Extract the [X, Y] coordinate from the center of the cell holding the provided text.  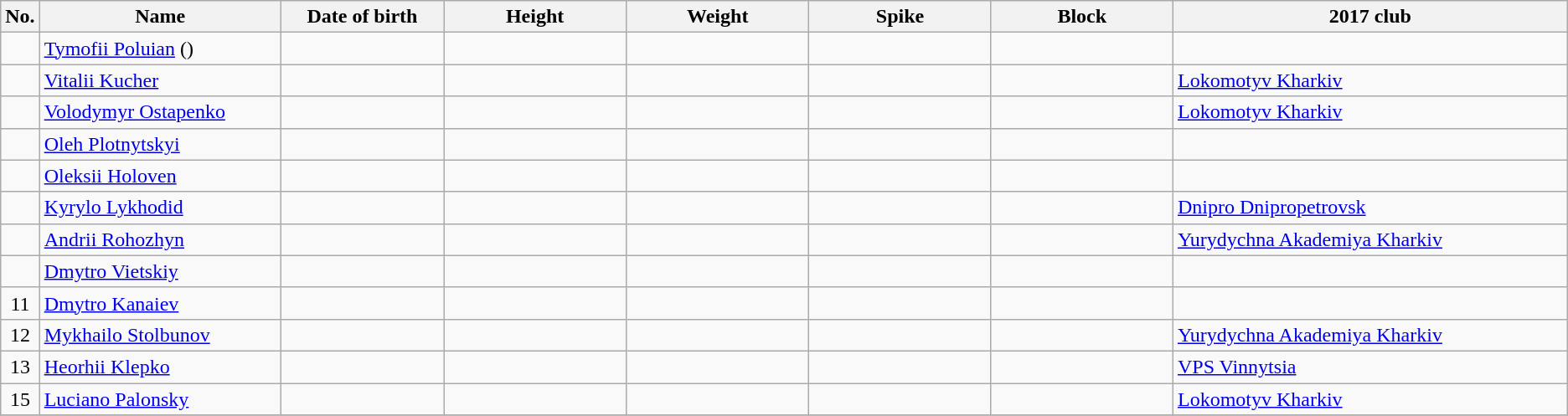
Name [160, 17]
Dmytro Kanaiev [160, 303]
Oleh Plotnytskyi [160, 144]
Dmytro Vietskiy [160, 271]
Tymofii Poluian () [160, 49]
VPS Vinnytsia [1370, 367]
11 [20, 303]
Andrii Rohozhyn [160, 239]
No. [20, 17]
Block [1082, 17]
Kyrylo Lykhodid [160, 208]
Dnipro Dnipropetrovsk [1370, 208]
2017 club [1370, 17]
Date of birth [362, 17]
12 [20, 335]
13 [20, 367]
Oleksii Holoven [160, 176]
Height [535, 17]
Mykhailo Stolbunov [160, 335]
Spike [900, 17]
Vitalii Kucher [160, 80]
Luciano Palonsky [160, 399]
15 [20, 399]
Weight [718, 17]
Heorhii Klepko [160, 367]
Volodymyr Ostapenko [160, 112]
